Detect which cell encompasses the target text, then output its [x, y] center coordinate. 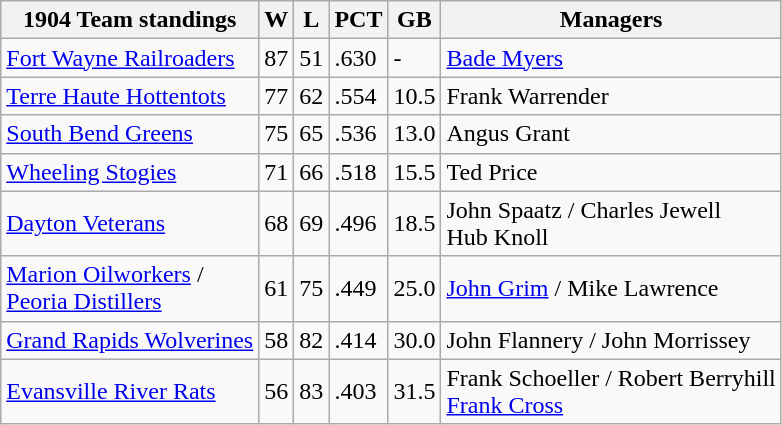
John Flannery / John Morrissey [611, 340]
15.5 [414, 172]
GB [414, 20]
61 [276, 288]
31.5 [414, 392]
.449 [358, 288]
87 [276, 58]
.554 [358, 96]
10.5 [414, 96]
South Bend Greens [130, 134]
30.0 [414, 340]
- [414, 58]
1904 Team standings [130, 20]
Wheeling Stogies [130, 172]
Terre Haute Hottentots [130, 96]
Ted Price [611, 172]
John Grim / Mike Lawrence [611, 288]
Evansville River Rats [130, 392]
.403 [358, 392]
W [276, 20]
51 [312, 58]
Frank Schoeller / Robert Berryhill Frank Cross [611, 392]
Marion Oilworkers / Peoria Distillers [130, 288]
Fort Wayne Railroaders [130, 58]
.536 [358, 134]
Angus Grant [611, 134]
13.0 [414, 134]
Managers [611, 20]
71 [276, 172]
John Spaatz / Charles Jewell Hub Knoll [611, 224]
69 [312, 224]
58 [276, 340]
.414 [358, 340]
18.5 [414, 224]
.496 [358, 224]
56 [276, 392]
Bade Myers [611, 58]
25.0 [414, 288]
65 [312, 134]
Frank Warrender [611, 96]
Dayton Veterans [130, 224]
83 [312, 392]
.518 [358, 172]
.630 [358, 58]
62 [312, 96]
66 [312, 172]
68 [276, 224]
PCT [358, 20]
Grand Rapids Wolverines [130, 340]
82 [312, 340]
77 [276, 96]
L [312, 20]
